Search for the cell housing the specified text and yield its [x, y] center coordinate. 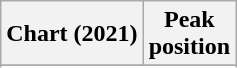
Peakposition [189, 34]
Chart (2021) [72, 34]
